From the cell containing the given text, extract its center point as (X, Y) coordinate. 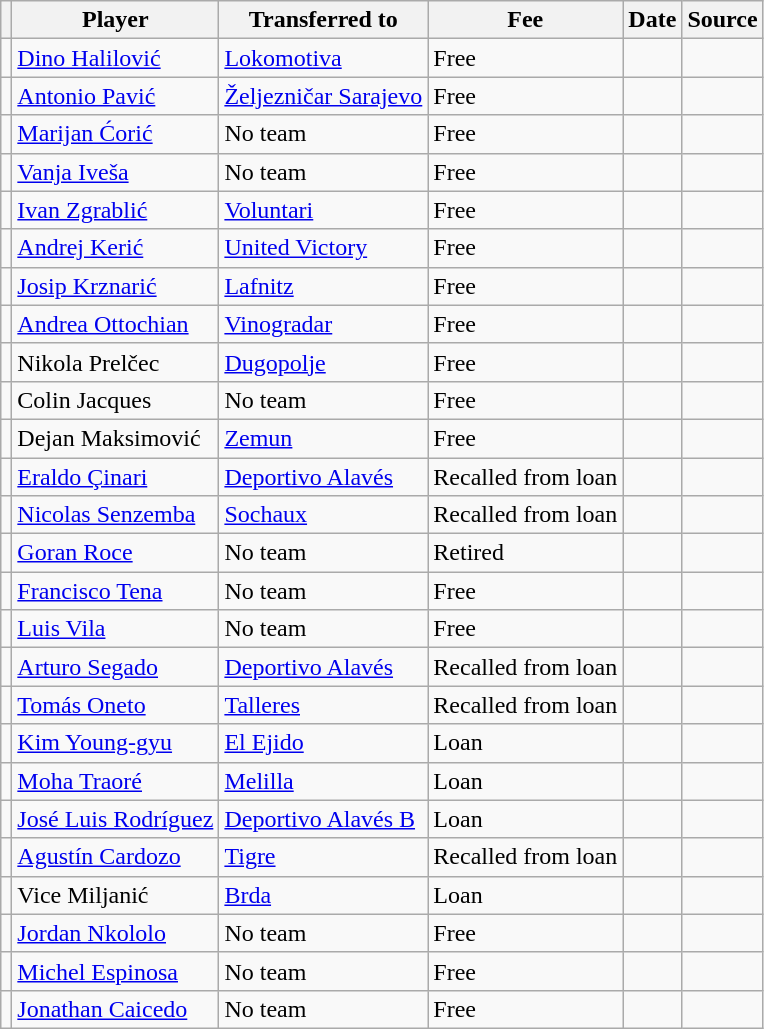
Andrej Kerić (116, 248)
Vice Miljanić (116, 895)
Kim Young-gyu (116, 743)
Tigre (324, 857)
Melilla (324, 781)
Ivan Zgrablić (116, 210)
Goran Roce (116, 553)
Source (722, 20)
Vinogradar (324, 324)
Andrea Ottochian (116, 324)
Lafnitz (324, 286)
Michel Espinosa (116, 971)
Francisco Tena (116, 591)
Lokomotiva (324, 58)
El Ejido (324, 743)
Nikola Prelčec (116, 362)
Eraldo Çinari (116, 477)
Nicolas Senzemba (116, 515)
Brda (324, 895)
Željezničar Sarajevo (324, 96)
Josip Krznarić (116, 286)
Luis Vila (116, 629)
Retired (526, 553)
Tomás Oneto (116, 705)
Colin Jacques (116, 400)
Jonathan Caicedo (116, 1009)
Transferred to (324, 20)
United Victory (324, 248)
Zemun (324, 438)
Agustín Cardozo (116, 857)
Date (652, 20)
Dino Halilović (116, 58)
Fee (526, 20)
Voluntari (324, 210)
José Luis Rodríguez (116, 819)
Marijan Ćorić (116, 134)
Deportivo Alavés B (324, 819)
Arturo Segado (116, 667)
Talleres (324, 705)
Antonio Pavić (116, 96)
Player (116, 20)
Sochaux (324, 515)
Dugopolje (324, 362)
Dejan Maksimović (116, 438)
Moha Traoré (116, 781)
Jordan Nkololo (116, 933)
Vanja Iveša (116, 172)
